Search for the cell housing the specified text and yield its (x, y) center coordinate. 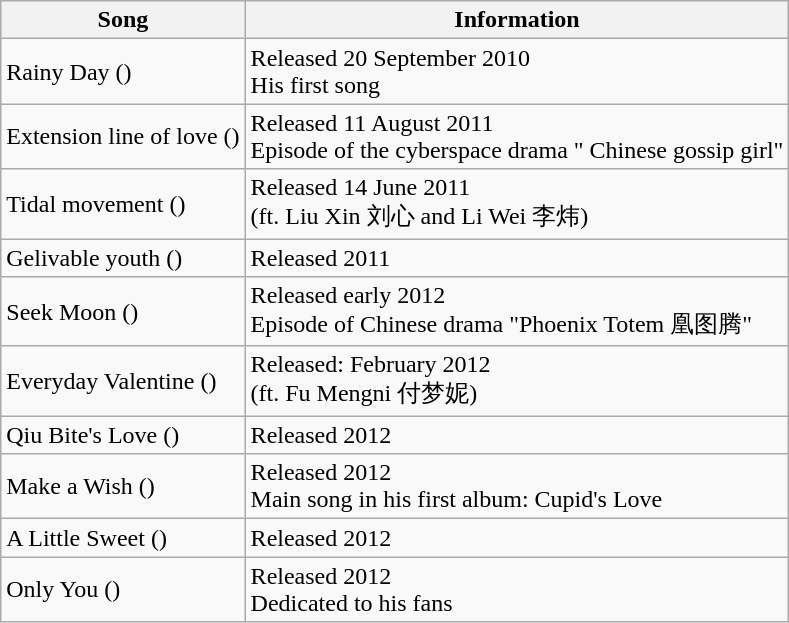
Released 11 August 2011Episode of the cyberspace drama " Chinese gossip girl" (517, 136)
Released early 2012Episode of Chinese drama "Phoenix Totem 凰图腾" (517, 312)
Released 2012Main song in his first album: Cupid's Love (517, 486)
Released: February 2012(ft. Fu Mengni 付梦妮) (517, 381)
Released 14 June 2011(ft. Liu Xin 刘心 and Li Wei 李炜) (517, 204)
Make a Wish () (123, 486)
Information (517, 20)
Extension line of love () (123, 136)
Song (123, 20)
Tidal movement () (123, 204)
Only You () (123, 590)
A Little Sweet () (123, 538)
Released 2012Dedicated to his fans (517, 590)
Released 2011 (517, 257)
Rainy Day () (123, 72)
Gelivable youth () (123, 257)
Released 20 September 2010His first song (517, 72)
Everyday Valentine () (123, 381)
Seek Moon () (123, 312)
Qiu Bite's Love () (123, 435)
